Find where the given text appears and provide that cell's center as [X, Y] coordinate. 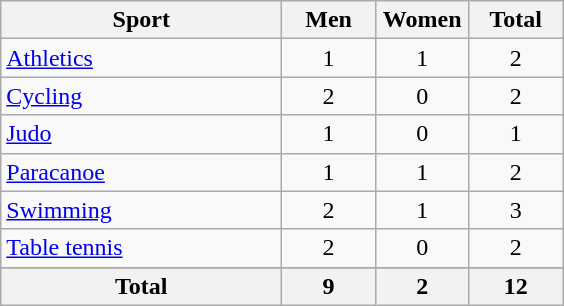
Women [422, 20]
Table tennis [142, 248]
Judo [142, 134]
9 [329, 286]
Men [329, 20]
Paracanoe [142, 172]
Cycling [142, 96]
Sport [142, 20]
12 [516, 286]
Athletics [142, 58]
Swimming [142, 210]
3 [516, 210]
